Return (x, y) of the center of cell containing provided text 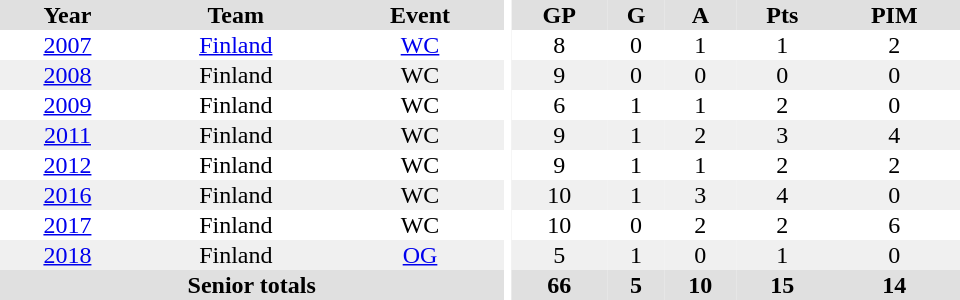
8 (559, 45)
14 (894, 285)
15 (782, 285)
OG (420, 255)
66 (559, 285)
A (700, 15)
Senior totals (252, 285)
2018 (68, 255)
2017 (68, 225)
2008 (68, 75)
2007 (68, 45)
2012 (68, 165)
G (636, 15)
2011 (68, 135)
PIM (894, 15)
Year (68, 15)
2016 (68, 195)
2009 (68, 105)
Pts (782, 15)
Team (236, 15)
Event (420, 15)
GP (559, 15)
